Return the (X, Y) coordinate for the center point of the cell that contains the specified text.  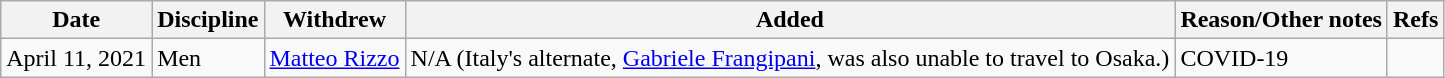
Added (790, 20)
Discipline (208, 20)
April 11, 2021 (76, 58)
Reason/Other notes (1282, 20)
COVID-19 (1282, 58)
Matteo Rizzo (334, 58)
Refs (1415, 20)
Date (76, 20)
Men (208, 58)
N/A (Italy's alternate, Gabriele Frangipani, was also unable to travel to Osaka.) (790, 58)
Withdrew (334, 20)
